Provide the (X, Y) coordinate of the cell's center where the given text is located.  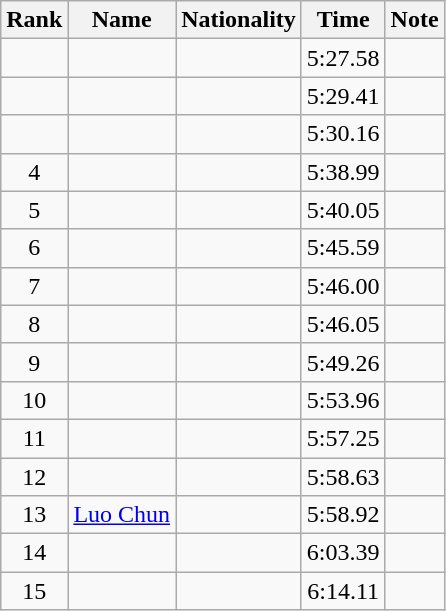
Note (414, 20)
5:53.96 (343, 400)
Time (343, 20)
14 (34, 553)
Rank (34, 20)
13 (34, 515)
6 (34, 248)
9 (34, 362)
5:27.58 (343, 58)
11 (34, 438)
5:46.05 (343, 324)
5:49.26 (343, 362)
4 (34, 172)
15 (34, 591)
8 (34, 324)
5 (34, 210)
5:29.41 (343, 96)
5:57.25 (343, 438)
5:40.05 (343, 210)
7 (34, 286)
6:14.11 (343, 591)
Luo Chun (122, 515)
Nationality (239, 20)
6:03.39 (343, 553)
5:30.16 (343, 134)
5:58.92 (343, 515)
10 (34, 400)
5:45.59 (343, 248)
12 (34, 477)
5:46.00 (343, 286)
5:38.99 (343, 172)
5:58.63 (343, 477)
Name (122, 20)
